Extract the (x, y) coordinate from the center of the cell holding the provided text.  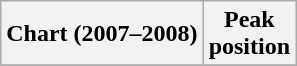
Peakposition (249, 34)
Chart (2007–2008) (102, 34)
